Find where the given text appears and provide that cell's center as [X, Y] coordinate. 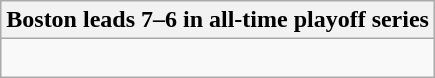
Boston leads 7–6 in all-time playoff series [218, 20]
